For the text-containing cell, return its midpoint in [x, y] coordinate format. 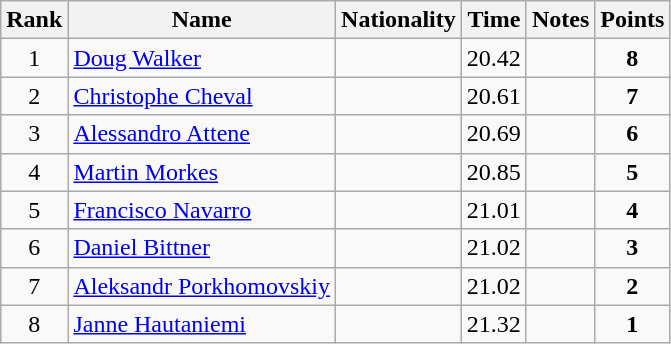
20.85 [494, 172]
Janne Hautaniemi [202, 324]
Name [202, 20]
Rank [34, 20]
Aleksandr Porkhomovskiy [202, 286]
Alessandro Attene [202, 134]
Notes [560, 20]
21.01 [494, 210]
Martin Morkes [202, 172]
Points [632, 20]
Time [494, 20]
20.42 [494, 58]
Nationality [399, 20]
Christophe Cheval [202, 96]
20.61 [494, 96]
Daniel Bittner [202, 248]
21.32 [494, 324]
20.69 [494, 134]
Francisco Navarro [202, 210]
Doug Walker [202, 58]
